Return the [x, y] coordinate for the center point of the cell that contains the specified text.  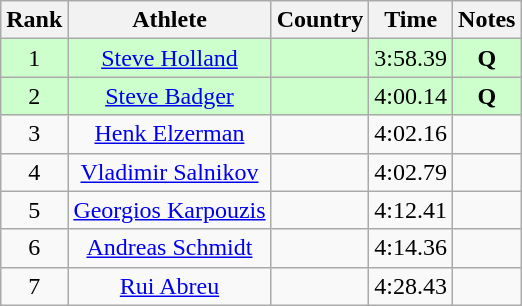
4:00.14 [411, 96]
4:14.36 [411, 248]
6 [34, 248]
7 [34, 286]
Rui Abreu [170, 286]
Country [320, 20]
Time [411, 20]
Athlete [170, 20]
4:12.41 [411, 210]
Vladimir Salnikov [170, 172]
4 [34, 172]
Andreas Schmidt [170, 248]
Steve Badger [170, 96]
Henk Elzerman [170, 134]
2 [34, 96]
Georgios Karpouzis [170, 210]
3:58.39 [411, 58]
Notes [487, 20]
4:02.16 [411, 134]
4:28.43 [411, 286]
4:02.79 [411, 172]
Rank [34, 20]
5 [34, 210]
Steve Holland [170, 58]
1 [34, 58]
3 [34, 134]
